Determine the (X, Y) coordinate at the center of the cell enclosing the given text.  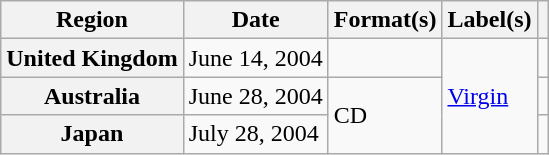
June 14, 2004 (256, 58)
Virgin (490, 96)
Label(s) (490, 20)
July 28, 2004 (256, 134)
Japan (92, 134)
CD (385, 115)
Region (92, 20)
June 28, 2004 (256, 96)
Australia (92, 96)
Date (256, 20)
Format(s) (385, 20)
United Kingdom (92, 58)
